For the text-containing cell, return its midpoint in [X, Y] coordinate format. 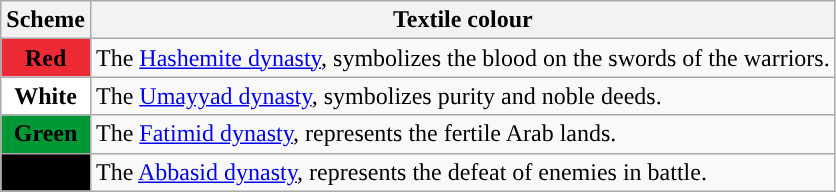
White [46, 96]
Scheme [46, 20]
Red [46, 58]
Textile colour [462, 20]
The Abbasid dynasty, represents the defeat of enemies in battle. [462, 172]
The Umayyad dynasty, symbolizes purity and noble deeds. [462, 96]
Black [46, 172]
The Hashemite dynasty, symbolizes the blood on the swords of the warriors. [462, 58]
The Fatimid dynasty, represents the fertile Arab lands. [462, 134]
Green [46, 134]
